Provide the [x, y] coordinate of the cell's center where the given text is located.  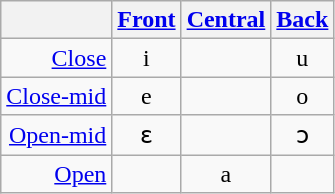
a [226, 173]
Back [302, 20]
e [146, 96]
u [302, 58]
ɛ [146, 135]
Close-mid [56, 96]
Open-mid [56, 135]
Close [56, 58]
o [302, 96]
ɔ [302, 135]
Central [226, 20]
i [146, 58]
Open [56, 173]
Front [146, 20]
